Capture the cell that displays the provided text and extract its (x, y) central coordinate. 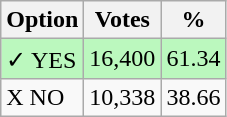
10,338 (122, 97)
Votes (122, 20)
% (194, 20)
16,400 (122, 59)
X NO (42, 97)
Option (42, 20)
✓ YES (42, 59)
61.34 (194, 59)
38.66 (194, 97)
